Pinpoint the cell where the given text exists, returning its (X, Y) midpoint coordinate. 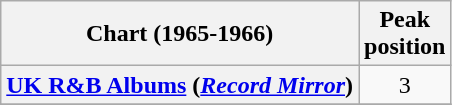
Chart (1965-1966) (180, 34)
3 (405, 85)
UK R&B Albums (Record Mirror) (180, 85)
Peakposition (405, 34)
